Locate the cell with the specified text and output its (x, y) center coordinate. 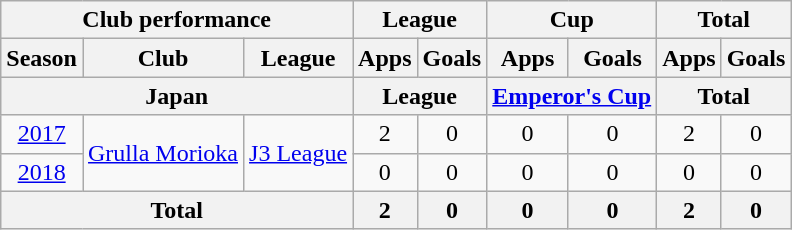
Club (162, 58)
Emperor's Cup (572, 96)
Grulla Morioka (162, 153)
Cup (572, 20)
Club performance (177, 20)
2018 (42, 172)
J3 League (298, 153)
Japan (177, 96)
Season (42, 58)
2017 (42, 134)
